Return (x, y) of the center of cell containing provided text 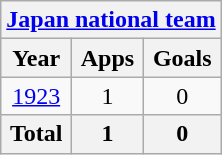
1923 (36, 96)
Year (36, 58)
Goals (182, 58)
Japan national team (111, 20)
Apps (108, 58)
Total (36, 134)
